Capture the cell that displays the provided text and extract its [X, Y] central coordinate. 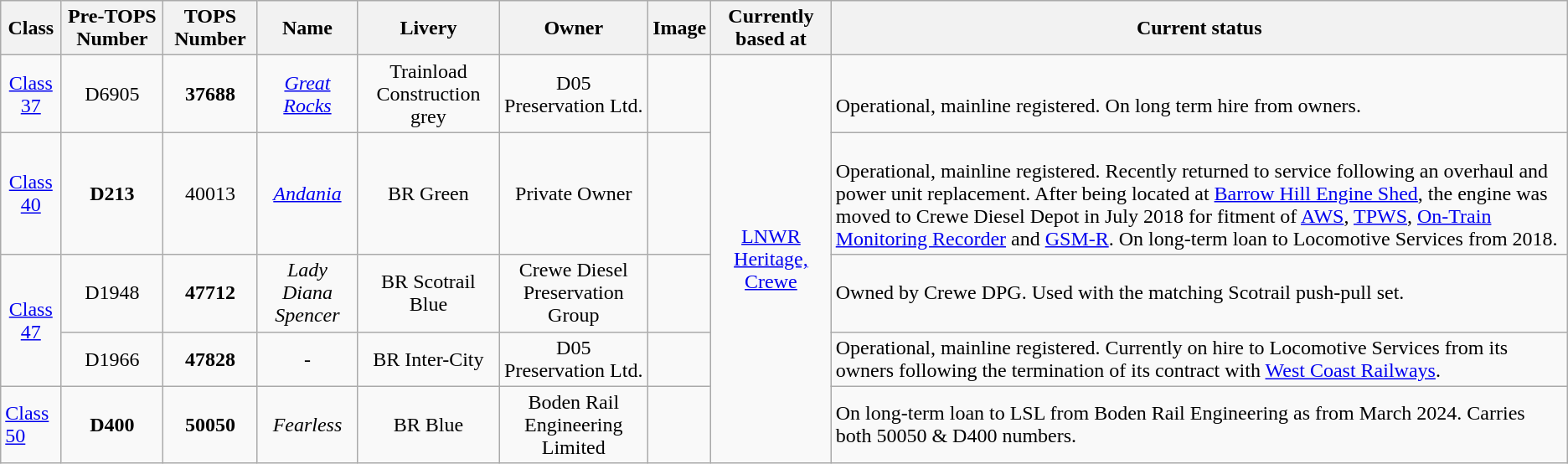
Class 50 [31, 425]
Owned by Crewe DPG. Used with the matching Scotrail push-pull set. [1199, 293]
Currently based at [771, 28]
Boden Rail Engineering Limited [574, 425]
Class 37 [31, 94]
37688 [210, 94]
Livery [429, 28]
Pre-TOPS Number [112, 28]
LNWR Heritage, Crewe [771, 260]
BR Blue [429, 425]
Class 47 [31, 320]
TOPS Number [210, 28]
Class 40 [31, 193]
D213 [112, 193]
Lady Diana Spencer [307, 293]
Trainload Construction grey [429, 94]
D1966 [112, 358]
Current status [1199, 28]
BR Green [429, 193]
Crewe Diesel Preservation Group [574, 293]
Class [31, 28]
D400 [112, 425]
D6905 [112, 94]
50050 [210, 425]
Fearless [307, 425]
47712 [210, 293]
40013 [210, 193]
Private Owner [574, 193]
- [307, 358]
Name [307, 28]
BR Scotrail Blue [429, 293]
D1948 [112, 293]
BR Inter-City [429, 358]
Great Rocks [307, 94]
Operational, mainline registered. On long term hire from owners. [1199, 94]
Andania [307, 193]
On long-term loan to LSL from Boden Rail Engineering as from March 2024. Carries both 50050 & D400 numbers. [1199, 425]
Image [680, 28]
47828 [210, 358]
Owner [574, 28]
